Capture the cell that displays the provided text and extract its (x, y) central coordinate. 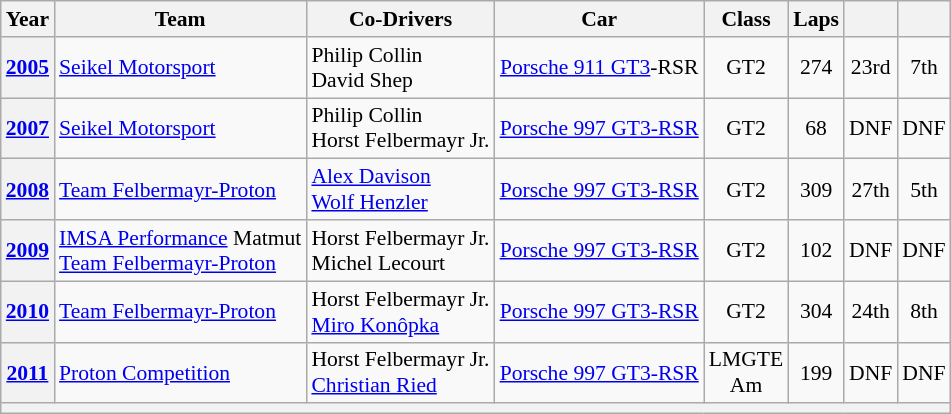
2011 (28, 372)
2007 (28, 128)
7th (924, 68)
Horst Felbermayr Jr. Christian Ried (400, 372)
Year (28, 19)
Class (746, 19)
Co-Drivers (400, 19)
274 (816, 68)
199 (816, 372)
Proton Competition (180, 372)
5th (924, 190)
Car (600, 19)
2010 (28, 312)
Philip Collin Horst Felbermayr Jr. (400, 128)
Laps (816, 19)
IMSA Performance Matmut Team Felbermayr-Proton (180, 250)
24th (870, 312)
Philip Collin David Shep (400, 68)
68 (816, 128)
Alex Davison Wolf Henzler (400, 190)
8th (924, 312)
2009 (28, 250)
Horst Felbermayr Jr. Michel Lecourt (400, 250)
2008 (28, 190)
309 (816, 190)
Team (180, 19)
23rd (870, 68)
2005 (28, 68)
Porsche 911 GT3-RSR (600, 68)
304 (816, 312)
LMGTEAm (746, 372)
Horst Felbermayr Jr. Miro Konôpka (400, 312)
27th (870, 190)
102 (816, 250)
